Determine the (x, y) coordinate at the center of the cell enclosing the given text.  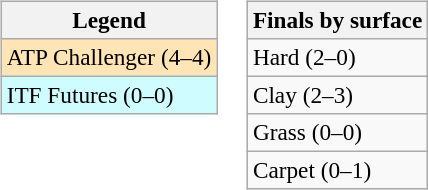
Clay (2–3) (337, 95)
Grass (0–0) (337, 133)
ATP Challenger (4–4) (108, 57)
ITF Futures (0–0) (108, 95)
Hard (2–0) (337, 57)
Finals by surface (337, 20)
Carpet (0–1) (337, 171)
Legend (108, 20)
